Detect which cell encompasses the target text, then output its (X, Y) center coordinate. 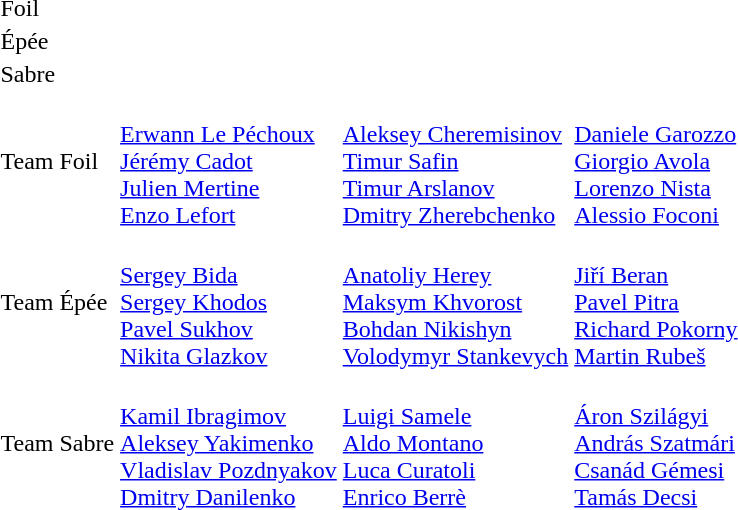
Anatoliy HereyMaksym KhvorostBohdan NikishynVolodymyr Stankevych (456, 302)
Sergey BidaSergey KhodosPavel SukhovNikita Glazkov (229, 302)
Erwann Le PéchouxJérémy CadotJulien MertineEnzo Lefort (229, 161)
Aleksey CheremisinovTimur SafinTimur ArslanovDmitry Zherebchenko (456, 161)
